Return (x, y) of the center of cell containing provided text 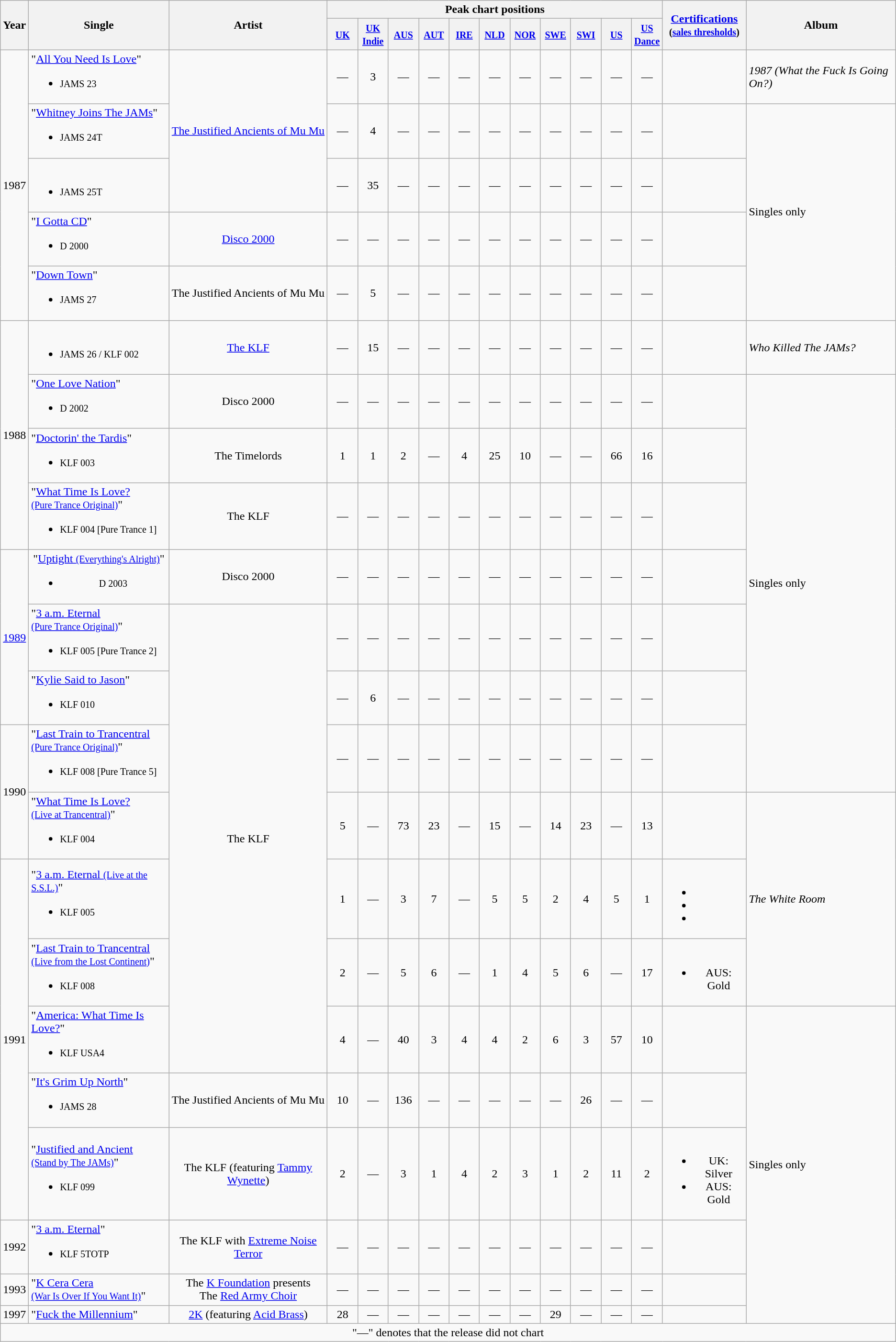
The Timelords (248, 456)
2K (featuring Acid Brass) (248, 1314)
The KLF (featuring Tammy Wynette) (248, 1174)
"—" denotes that the release did not chart (448, 1332)
"Kylie Said to Jason"KLF 010 (99, 698)
1987 (What the Fuck Is Going On?) (821, 77)
1993 (14, 1289)
57 (616, 1040)
66 (616, 456)
UK: SilverAUS: Gold (705, 1174)
"Whitney Joins The JAMs"JAMS 24T (99, 131)
"Down Town"JAMS 27 (99, 293)
26 (586, 1100)
"It's Grim Up North"JAMS 28 (99, 1100)
1987 (14, 185)
14 (556, 826)
JAMS 25T (99, 185)
25 (495, 456)
JAMS 26 / KLF 002 (99, 347)
Artist (248, 25)
"3 a.m. Eternal (Pure Trance Original)"KLF 005 [Pure Trance 2] (99, 637)
SWI (586, 34)
17 (647, 973)
13 (647, 826)
"Doctorin' the Tardis"KLF 003 (99, 456)
1992 (14, 1247)
Album (821, 25)
NLD (495, 34)
"Justified and Ancient (Stand by The JAMs)"KLF 099 (99, 1174)
The White Room (821, 899)
7 (434, 899)
"I Gotta CD"D 2000 (99, 239)
"What Time Is Love? (Live at Trancentral)"KLF 004 (99, 826)
AUT (434, 34)
The KLF with Extreme Noise Terror (248, 1247)
"3 a.m. Eternal (Live at the S.S.L.)"KLF 005 (99, 899)
"What Time Is Love? (Pure Trance Original)"KLF 004 [Pure Trance 1] (99, 516)
"Fuck the Millennium" (99, 1314)
29 (556, 1314)
"Last Train to Trancentral (Live from the Lost Continent)"KLF 008 (99, 973)
Year (14, 25)
35 (373, 185)
US (616, 34)
1997 (14, 1314)
AUS: Gold (705, 973)
NOR (525, 34)
UK (343, 34)
The K Foundation presents The Red Army Choir (248, 1289)
1990 (14, 792)
"One Love Nation"D 2002 (99, 401)
1991 (14, 1040)
Single (99, 25)
IRE (464, 34)
USDance (647, 34)
"All You Need Is Love"JAMS 23 (99, 77)
136 (403, 1100)
"3 a.m. Eternal"KLF 5TOTP (99, 1247)
Certifications(sales thresholds) (705, 25)
Who Killed The JAMs? (821, 347)
UKIndie (373, 34)
73 (403, 826)
"K Cera Cera (War Is Over If You Want It)" (99, 1289)
"Uptight (Everything's Alright)"D 2003 (99, 576)
40 (403, 1040)
16 (647, 456)
28 (343, 1314)
Peak chart positions (495, 10)
11 (616, 1174)
"America: What Time Is Love?"KLF USA4 (99, 1040)
1989 (14, 637)
1988 (14, 435)
SWE (556, 34)
"Last Train to Trancentral (Pure Trance Original)"KLF 008 [Pure Trance 5] (99, 759)
AUS (403, 34)
